Determine the (X, Y) coordinate at the center of the cell enclosing the given text.  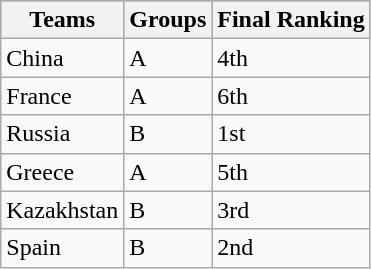
Final Ranking (291, 20)
3rd (291, 210)
1st (291, 134)
Teams (62, 20)
Groups (168, 20)
6th (291, 96)
China (62, 58)
Spain (62, 248)
Greece (62, 172)
France (62, 96)
4th (291, 58)
Kazakhstan (62, 210)
5th (291, 172)
2nd (291, 248)
Russia (62, 134)
